Locate the cell with the specified text and output its (X, Y) center coordinate. 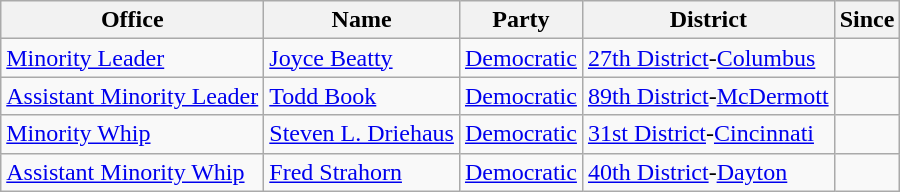
Minority Whip (132, 134)
Fred Strahorn (362, 172)
Name (362, 20)
89th District-McDermott (708, 96)
Steven L. Driehaus (362, 134)
District (708, 20)
31st District-Cincinnati (708, 134)
Joyce Beatty (362, 58)
40th District-Dayton (708, 172)
Since (867, 20)
Office (132, 20)
Assistant Minority Leader (132, 96)
Assistant Minority Whip (132, 172)
27th District-Columbus (708, 58)
Todd Book (362, 96)
Minority Leader (132, 58)
Party (520, 20)
